Extract the [X, Y] coordinate from the center of the cell holding the provided text.  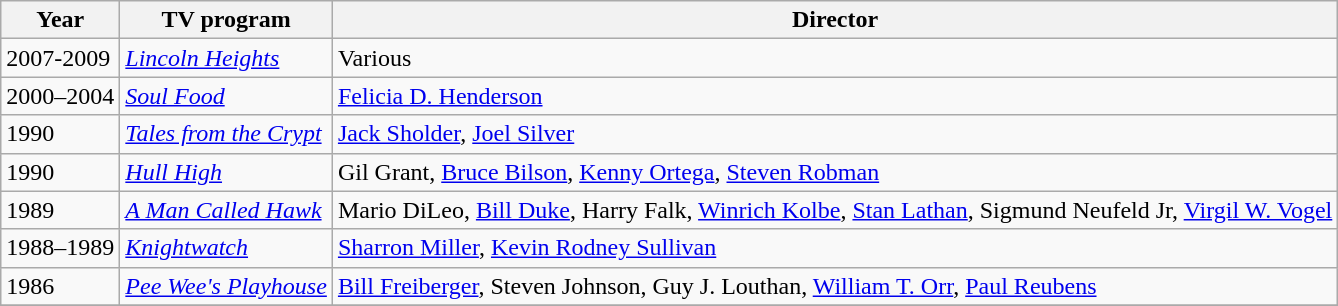
Various [834, 58]
Mario DiLeo, Bill Duke, Harry Falk, Winrich Kolbe, Stan Lathan, Sigmund Neufeld Jr, Virgil W. Vogel [834, 210]
Soul Food [226, 96]
Knightwatch [226, 248]
Lincoln Heights [226, 58]
1988–1989 [60, 248]
Gil Grant, Bruce Bilson, Kenny Ortega, Steven Robman [834, 172]
2007-2009 [60, 58]
Year [60, 20]
Jack Sholder, Joel Silver [834, 134]
Tales from the Crypt [226, 134]
Bill Freiberger, Steven Johnson, Guy J. Louthan, William T. Orr, Paul Reubens [834, 286]
1989 [60, 210]
2000–2004 [60, 96]
TV program [226, 20]
Felicia D. Henderson [834, 96]
Pee Wee's Playhouse [226, 286]
Sharron Miller, Kevin Rodney Sullivan [834, 248]
Director [834, 20]
A Man Called Hawk [226, 210]
Hull High [226, 172]
1986 [60, 286]
